Find where the given text appears and provide that cell's center as [x, y] coordinate. 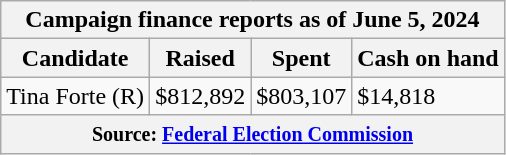
$14,818 [428, 96]
Raised [200, 58]
$812,892 [200, 96]
Source: Federal Election Commission [252, 134]
Spent [302, 58]
$803,107 [302, 96]
Candidate [76, 58]
Tina Forte (R) [76, 96]
Cash on hand [428, 58]
Campaign finance reports as of June 5, 2024 [252, 20]
